Pinpoint the cell where the given text exists, returning its [X, Y] midpoint coordinate. 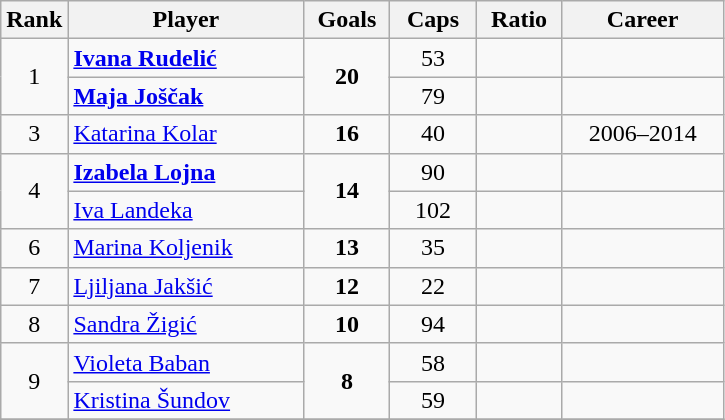
Career [642, 20]
102 [433, 210]
6 [34, 248]
59 [433, 400]
Maja Joščak [186, 96]
58 [433, 362]
2006–2014 [642, 134]
13 [347, 248]
Kristina Šundov [186, 400]
79 [433, 96]
12 [347, 286]
10 [347, 324]
7 [34, 286]
Violeta Baban [186, 362]
1 [34, 77]
14 [347, 191]
3 [34, 134]
Goals [347, 20]
Iva Landeka [186, 210]
35 [433, 248]
4 [34, 191]
Sandra Žigić [186, 324]
Ivana Rudelić [186, 58]
22 [433, 286]
Ljiljana Jakšić [186, 286]
Marina Koljenik [186, 248]
Izabela Lojna [186, 172]
Rank [34, 20]
40 [433, 134]
Player [186, 20]
Caps [433, 20]
9 [34, 381]
94 [433, 324]
90 [433, 172]
53 [433, 58]
Ratio [519, 20]
20 [347, 77]
Katarina Kolar [186, 134]
16 [347, 134]
